Scan for the cell matching the given text and deliver its [X, Y] coordinate at center. 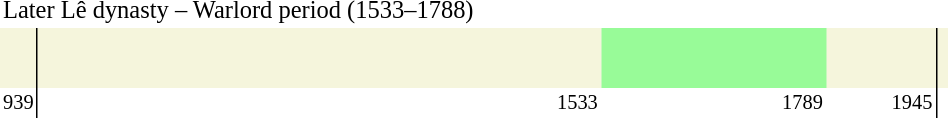
1789 [714, 103]
1533 [320, 103]
939 [19, 103]
1945 [881, 103]
